Scan for the cell matching the given text and deliver its [x, y] coordinate at center. 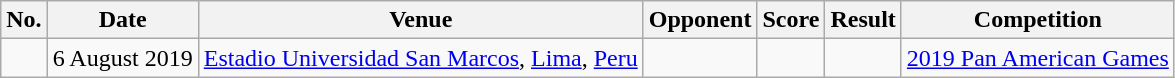
Venue [420, 20]
Score [791, 20]
Competition [1038, 20]
Date [122, 20]
6 August 2019 [122, 58]
Estadio Universidad San Marcos, Lima, Peru [420, 58]
2019 Pan American Games [1038, 58]
Opponent [700, 20]
Result [863, 20]
No. [24, 20]
